Detect which cell encompasses the target text, then output its (x, y) center coordinate. 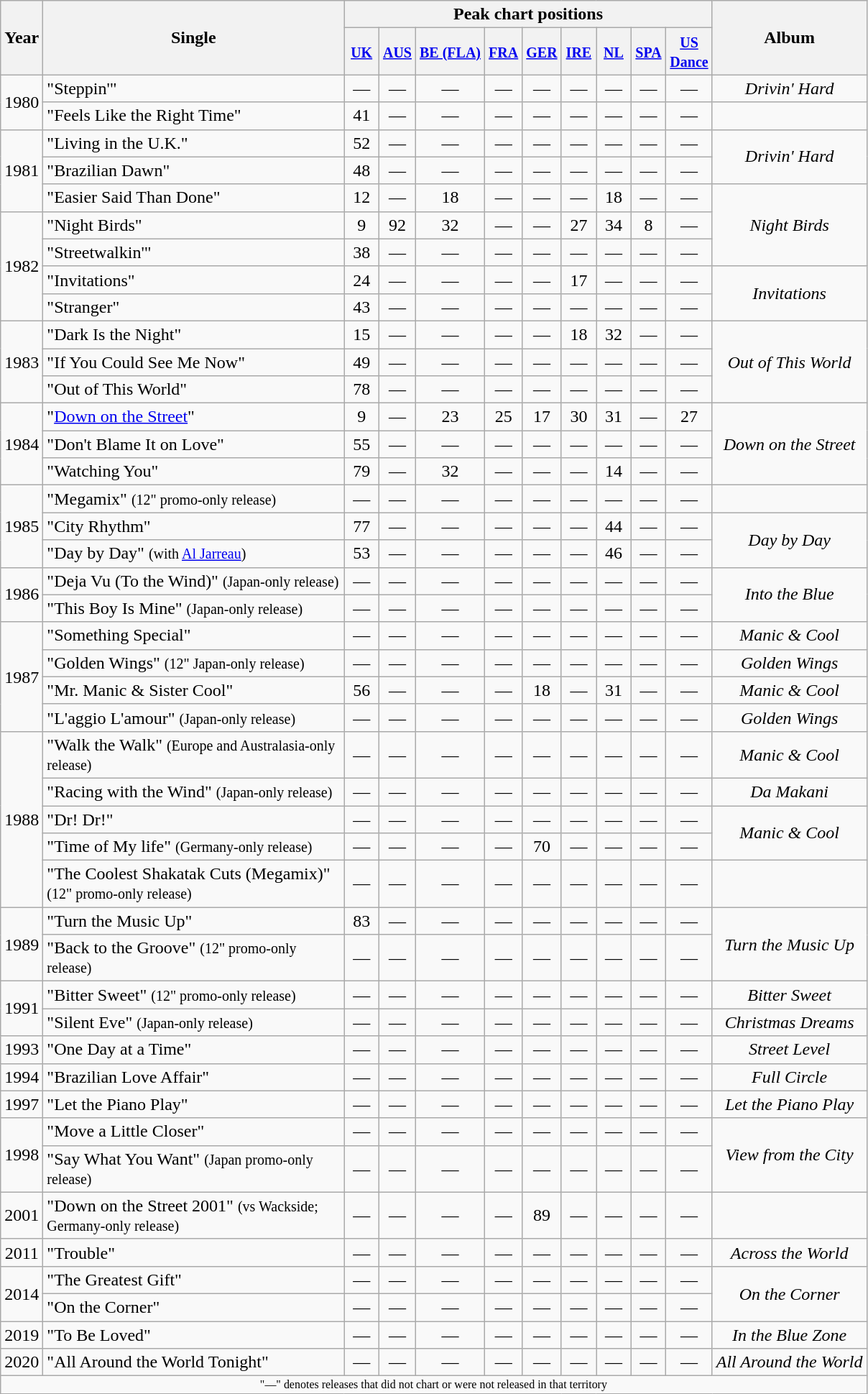
"This Boy Is Mine" (Japan-only release) (194, 608)
"Move a Little Closer" (194, 1132)
41 (362, 116)
BE (FLA) (451, 52)
"On the Corner" (194, 1307)
"Turn the Music Up" (194, 921)
56 (362, 690)
IRE (579, 52)
30 (579, 417)
"L'aggio L'amour" (Japan-only release) (194, 717)
1988 (22, 819)
25 (504, 417)
46 (614, 554)
Turn the Music Up (789, 945)
1980 (22, 102)
"Silent Eve" (Japan-only release) (194, 1022)
Invitations (789, 293)
View from the City (789, 1155)
23 (451, 417)
"Racing with the Wind" (Japan-only release) (194, 792)
1997 (22, 1104)
83 (362, 921)
"Say What You Want" (Japan promo-only release) (194, 1169)
1985 (22, 526)
"Don't Blame It on Love" (194, 444)
52 (362, 143)
AUS (397, 52)
Peak chart positions (528, 14)
"Stranger" (194, 307)
Day by Day (789, 540)
78 (362, 390)
"The Greatest Gift" (194, 1280)
"Feels Like the Right Time" (194, 116)
All Around the World (789, 1362)
Full Circle (789, 1077)
"Let the Piano Play" (194, 1104)
92 (397, 225)
Single (194, 37)
"Down on the Street 2001" (vs Wackside; Germany-only release) (194, 1215)
"Day by Day" (with Al Jarreau) (194, 554)
2001 (22, 1215)
UK (362, 52)
"Night Birds" (194, 225)
Album (789, 37)
53 (362, 554)
"Something Special" (194, 636)
"If You Could See Me Now" (194, 362)
"Watching You" (194, 472)
Bitter Sweet (789, 995)
34 (614, 225)
In the Blue Zone (789, 1335)
Across the World (789, 1252)
Out of This World (789, 362)
"Bitter Sweet" (12" promo-only release) (194, 995)
"All Around the World Tonight" (194, 1362)
"Streetwalkin'" (194, 252)
14 (614, 472)
"Trouble" (194, 1252)
2020 (22, 1362)
Christmas Dreams (789, 1022)
12 (362, 198)
Let the Piano Play (789, 1104)
77 (362, 526)
"The Coolest Shakatak Cuts (Megamix)" (12" promo-only release) (194, 884)
1981 (22, 170)
38 (362, 252)
"Mr. Manic & Sister Cool" (194, 690)
89 (542, 1215)
1998 (22, 1155)
24 (362, 280)
48 (362, 170)
"Easier Said Than Done" (194, 198)
1983 (22, 362)
On the Corner (789, 1293)
2011 (22, 1252)
GER (542, 52)
FRA (504, 52)
"Golden Wings" (12" Japan-only release) (194, 663)
"Brazilian Dawn" (194, 170)
"Invitations" (194, 280)
"Out of This World" (194, 390)
"Back to the Groove" (12" promo-only release) (194, 958)
49 (362, 362)
"City Rhythm" (194, 526)
"To Be Loved" (194, 1335)
"Dark Is the Night" (194, 334)
Down on the Street (789, 444)
2019 (22, 1335)
1994 (22, 1077)
US Dance (689, 52)
"Steppin'" (194, 88)
44 (614, 526)
55 (362, 444)
2014 (22, 1293)
"Megamix" (12" promo-only release) (194, 499)
Year (22, 37)
"Dr! Dr!" (194, 819)
1987 (22, 677)
"Down on the Street" (194, 417)
NL (614, 52)
"Living in the U.K." (194, 143)
Street Level (789, 1050)
1993 (22, 1050)
SPA (648, 52)
79 (362, 472)
1982 (22, 266)
1984 (22, 444)
"Walk the Walk" (Europe and Australasia-only release) (194, 755)
8 (648, 225)
Night Birds (789, 225)
"One Day at a Time" (194, 1050)
1989 (22, 945)
43 (362, 307)
1986 (22, 595)
"Brazilian Love Affair" (194, 1077)
"Time of My life" (Germany-only release) (194, 847)
"Deja Vu (To the Wind)" (Japan-only release) (194, 581)
Da Makani (789, 792)
"—" denotes releases that did not chart or were not released in that territory (434, 1385)
Into the Blue (789, 595)
70 (542, 847)
1991 (22, 1009)
15 (362, 334)
